For the text-containing cell, return its midpoint in (X, Y) coordinate format. 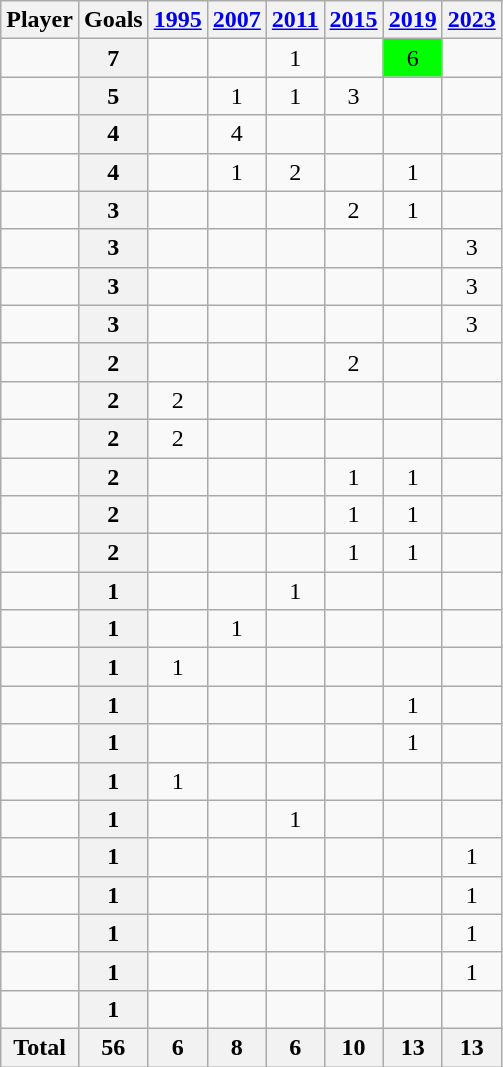
Goals (113, 20)
8 (236, 1047)
2023 (472, 20)
2019 (412, 20)
56 (113, 1047)
1995 (178, 20)
10 (354, 1047)
2007 (236, 20)
Player (40, 20)
7 (113, 58)
5 (113, 96)
2015 (354, 20)
Total (40, 1047)
2011 (295, 20)
